Provide the (X, Y) coordinate of the cell's center where the given text is located.  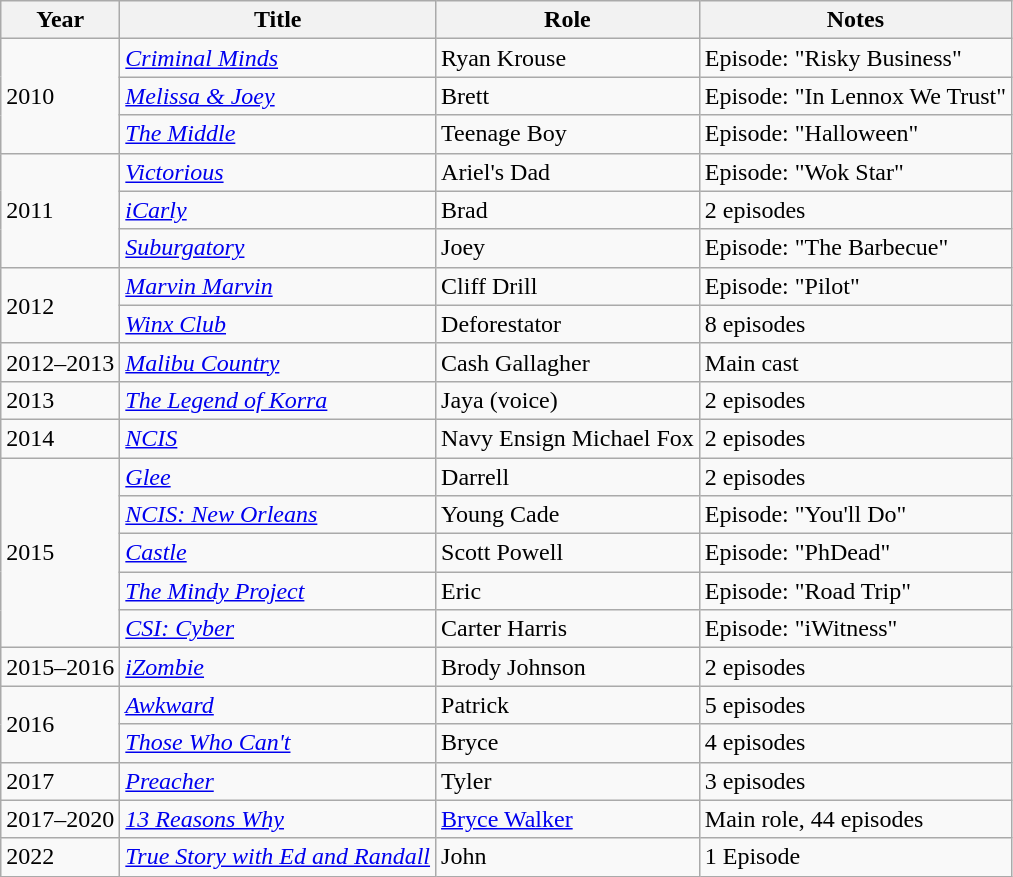
Jaya (voice) (568, 400)
NCIS (278, 438)
Young Cade (568, 515)
3 episodes (855, 781)
The Middle (278, 134)
Navy Ensign Michael Fox (568, 438)
2017 (60, 781)
The Legend of Korra (278, 400)
Notes (855, 20)
Malibu Country (278, 362)
Episode: "iWitness" (855, 629)
Year (60, 20)
Main role, 44 episodes (855, 819)
Episode: "Wok Star" (855, 172)
Carter Harris (568, 629)
Glee (278, 477)
Victorious (278, 172)
Bryce Walker (568, 819)
8 episodes (855, 324)
Brody Johnson (568, 667)
Brett (568, 96)
Deforestator (568, 324)
Episode: "PhDead" (855, 553)
2016 (60, 724)
Bryce (568, 743)
Cliff Drill (568, 286)
Scott Powell (568, 553)
Criminal Minds (278, 58)
2012 (60, 305)
4 episodes (855, 743)
Episode: "You'll Do" (855, 515)
Preacher (278, 781)
Episode: "Halloween" (855, 134)
Teenage Boy (568, 134)
Episode: "Pilot" (855, 286)
Ariel's Dad (568, 172)
Main cast (855, 362)
Joey (568, 248)
Melissa & Joey (278, 96)
iZombie (278, 667)
13 Reasons Why (278, 819)
2013 (60, 400)
Tyler (568, 781)
Episode: "In Lennox We Trust" (855, 96)
Marvin Marvin (278, 286)
2017–2020 (60, 819)
CSI: Cyber (278, 629)
True Story with Ed and Randall (278, 857)
Patrick (568, 705)
Eric (568, 591)
Darrell (568, 477)
Episode: "Road Trip" (855, 591)
Those Who Can't (278, 743)
2011 (60, 210)
2022 (60, 857)
John (568, 857)
5 episodes (855, 705)
iCarly (278, 210)
Title (278, 20)
Winx Club (278, 324)
2010 (60, 96)
2014 (60, 438)
Awkward (278, 705)
1 Episode (855, 857)
Ryan Krouse (568, 58)
NCIS: New Orleans (278, 515)
Role (568, 20)
The Mindy Project (278, 591)
2015–2016 (60, 667)
Castle (278, 553)
Episode: "The Barbecue" (855, 248)
2012–2013 (60, 362)
Cash Gallagher (568, 362)
Brad (568, 210)
Episode: "Risky Business" (855, 58)
Suburgatory (278, 248)
2015 (60, 553)
